Provide the [x, y] coordinate of the cell's center where the given text is located.  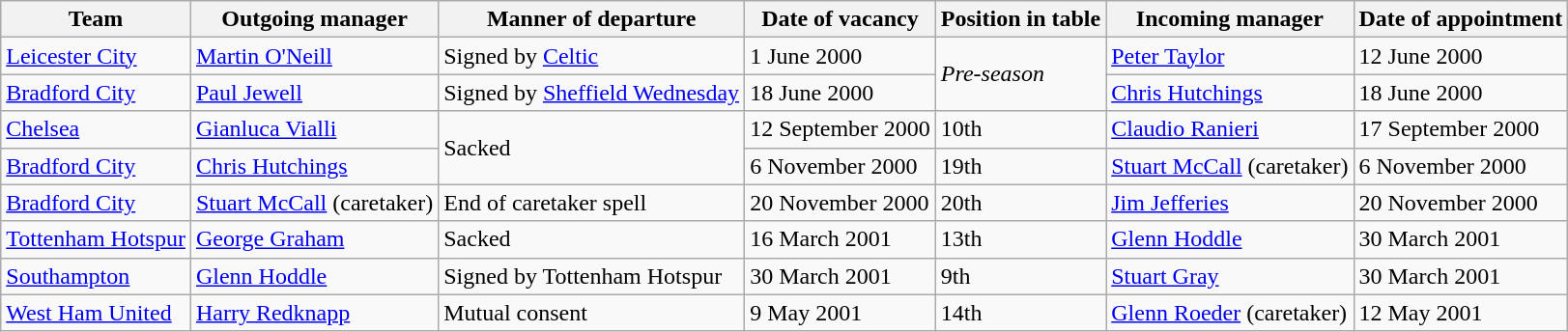
Stuart Gray [1230, 276]
Outgoing manager [314, 19]
9 May 2001 [841, 313]
Peter Taylor [1230, 56]
10th [1020, 129]
Gianluca Vialli [314, 129]
Pre-season [1020, 74]
Incoming manager [1230, 19]
Glenn Roeder (caretaker) [1230, 313]
Chelsea [97, 129]
Date of vacancy [841, 19]
Southampton [97, 276]
Signed by Celtic [591, 56]
End of caretaker spell [591, 203]
20th [1020, 203]
Leicester City [97, 56]
Harry Redknapp [314, 313]
Manner of departure [591, 19]
George Graham [314, 239]
12 June 2000 [1461, 56]
Tottenham Hotspur [97, 239]
Paul Jewell [314, 93]
Mutual consent [591, 313]
13th [1020, 239]
14th [1020, 313]
Signed by Tottenham Hotspur [591, 276]
9th [1020, 276]
12 May 2001 [1461, 313]
Signed by Sheffield Wednesday [591, 93]
Jim Jefferies [1230, 203]
Team [97, 19]
Position in table [1020, 19]
Martin O'Neill [314, 56]
19th [1020, 166]
West Ham United [97, 313]
16 March 2001 [841, 239]
Claudio Ranieri [1230, 129]
1 June 2000 [841, 56]
12 September 2000 [841, 129]
Date of appointment [1461, 19]
17 September 2000 [1461, 129]
